Pinpoint the cell where the given text exists, returning its [X, Y] midpoint coordinate. 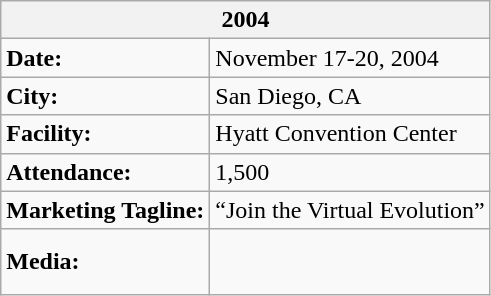
City: [106, 96]
Hyatt Convention Center [350, 134]
Facility: [106, 134]
San Diego, CA [350, 96]
Attendance: [106, 172]
November 17-20, 2004 [350, 58]
2004 [246, 20]
“Join the Virtual Evolution” [350, 210]
Date: [106, 58]
1,500 [350, 172]
Marketing Tagline: [106, 210]
Media: [106, 262]
